Extract the (X, Y) coordinate from the center of the cell holding the provided text.  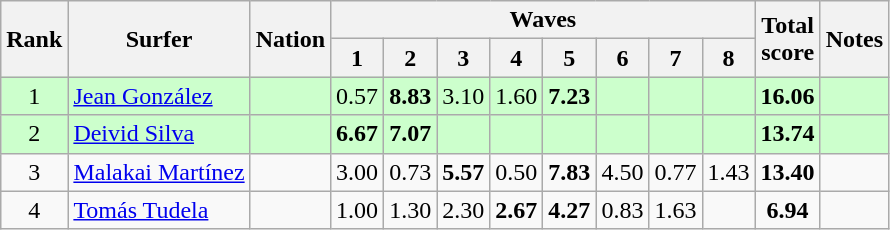
4.50 (622, 172)
Deivid Silva (159, 134)
1.63 (676, 210)
13.40 (788, 172)
0.83 (622, 210)
2.67 (516, 210)
2.30 (464, 210)
1.60 (516, 96)
0.57 (358, 96)
Malakai Martínez (159, 172)
Jean González (159, 96)
6 (622, 58)
Rank (34, 39)
8.83 (410, 96)
5 (570, 58)
1.00 (358, 210)
7.83 (570, 172)
8 (728, 58)
Nation (290, 39)
7 (676, 58)
3.00 (358, 172)
Totalscore (788, 39)
7.23 (570, 96)
4.27 (570, 210)
Surfer (159, 39)
6.94 (788, 210)
0.50 (516, 172)
0.77 (676, 172)
5.57 (464, 172)
Waves (543, 20)
7.07 (410, 134)
1.43 (728, 172)
1.30 (410, 210)
6.67 (358, 134)
Notes (854, 39)
Tomás Tudela (159, 210)
0.73 (410, 172)
16.06 (788, 96)
3.10 (464, 96)
13.74 (788, 134)
